Output the [x, y] coordinate of the center of the cell containing the given text.  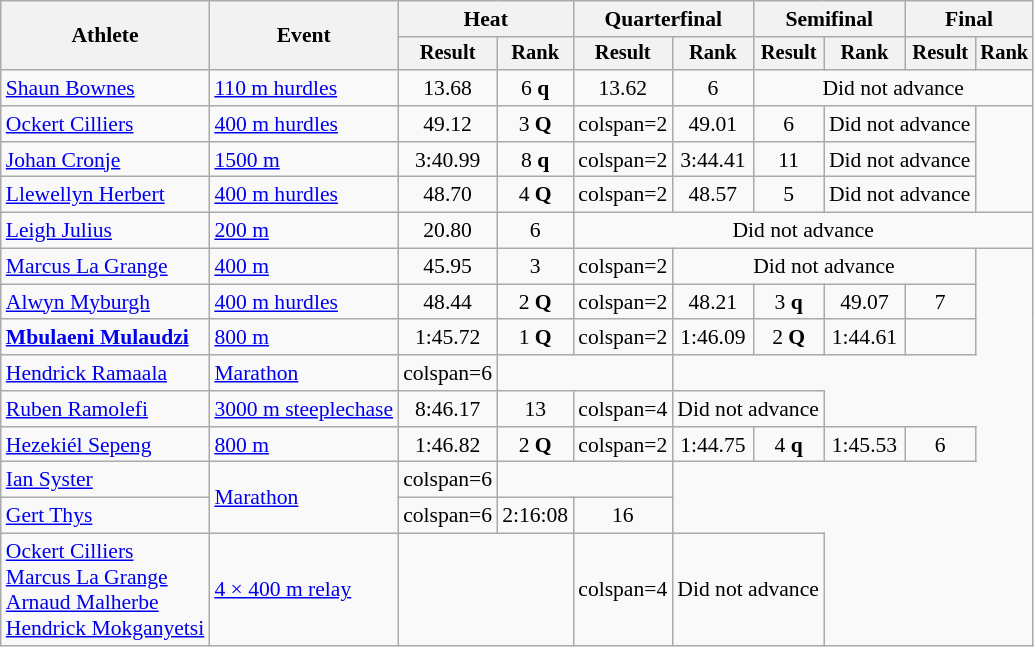
Heat [486, 19]
5 [788, 195]
Ockert CilliersMarcus La GrangeArnaud MalherbeHendrick Mokganyetsi [106, 590]
1500 m [304, 160]
48.57 [712, 195]
Ockert Cilliers [106, 124]
48.44 [448, 302]
Mbulaeni Mulaudzi [106, 338]
48.21 [712, 302]
16 [622, 516]
1:45.53 [864, 445]
Alwyn Myburgh [106, 302]
Marcus La Grange [106, 267]
Hendrick Ramaala [106, 373]
Hezekiél Sepeng [106, 445]
Athlete [106, 36]
13.62 [622, 88]
3:44.41 [712, 160]
Shaun Bownes [106, 88]
7 [940, 302]
1:44.75 [712, 445]
1:46.09 [712, 338]
Johan Cronje [106, 160]
45.95 [448, 267]
20.80 [448, 231]
4 Q [535, 195]
Ruben Ramolefi [106, 409]
Gert Thys [106, 516]
1:45.72 [448, 338]
13 [535, 409]
400 m [304, 267]
8:46.17 [448, 409]
4 q [788, 445]
1:44.61 [864, 338]
Final [969, 19]
Quarterfinal [663, 19]
Leigh Julius [106, 231]
200 m [304, 231]
Event [304, 36]
1 Q [535, 338]
6 q [535, 88]
49.12 [448, 124]
Ian Syster [106, 480]
49.07 [864, 302]
2:16:08 [535, 516]
110 m hurdles [304, 88]
3:40.99 [448, 160]
48.70 [448, 195]
1:46.82 [448, 445]
4 × 400 m relay [304, 590]
Llewellyn Herbert [106, 195]
8 q [535, 160]
Semifinal [829, 19]
3 q [788, 302]
3 Q [535, 124]
11 [788, 160]
3 [535, 267]
49.01 [712, 124]
3000 m steeplechase [304, 409]
13.68 [448, 88]
